Output the [X, Y] coordinate of the center of the cell containing the given text.  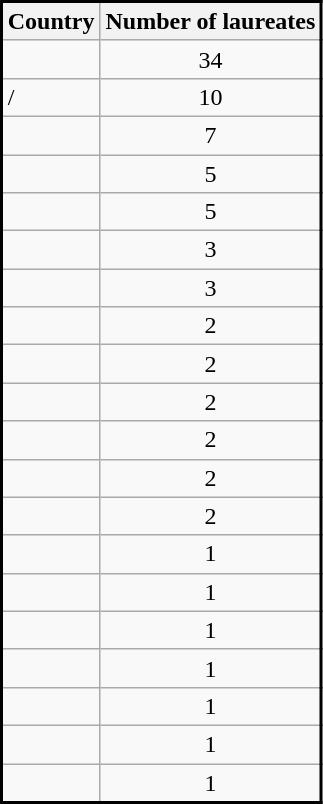
Number of laureates [211, 22]
10 [211, 97]
7 [211, 135]
34 [211, 59]
Country [51, 22]
/ [51, 97]
